Output the (X, Y) coordinate of the center of the cell containing the given text.  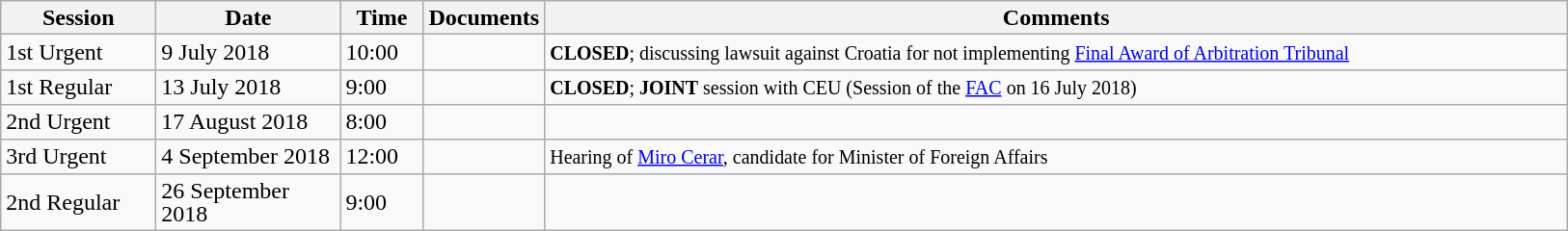
10:00 (382, 52)
Date (249, 17)
2nd Regular (79, 202)
1st Urgent (79, 52)
Comments (1057, 17)
13 July 2018 (249, 87)
1st Regular (79, 87)
CLOSED; JOINT session with CEU (Session of the FAC on 16 July 2018) (1057, 87)
Hearing of Miro Cerar, candidate for Minister of Foreign Affairs (1057, 156)
Documents (484, 17)
CLOSED; discussing lawsuit against Croatia for not implementing Final Award of Arbitration Tribunal (1057, 52)
2nd Urgent (79, 121)
Session (79, 17)
9 July 2018 (249, 52)
12:00 (382, 156)
17 August 2018 (249, 121)
3rd Urgent (79, 156)
Time (382, 17)
4 September 2018 (249, 156)
8:00 (382, 121)
26 September 2018 (249, 202)
